Locate the cell with the specified text and output its [x, y] center coordinate. 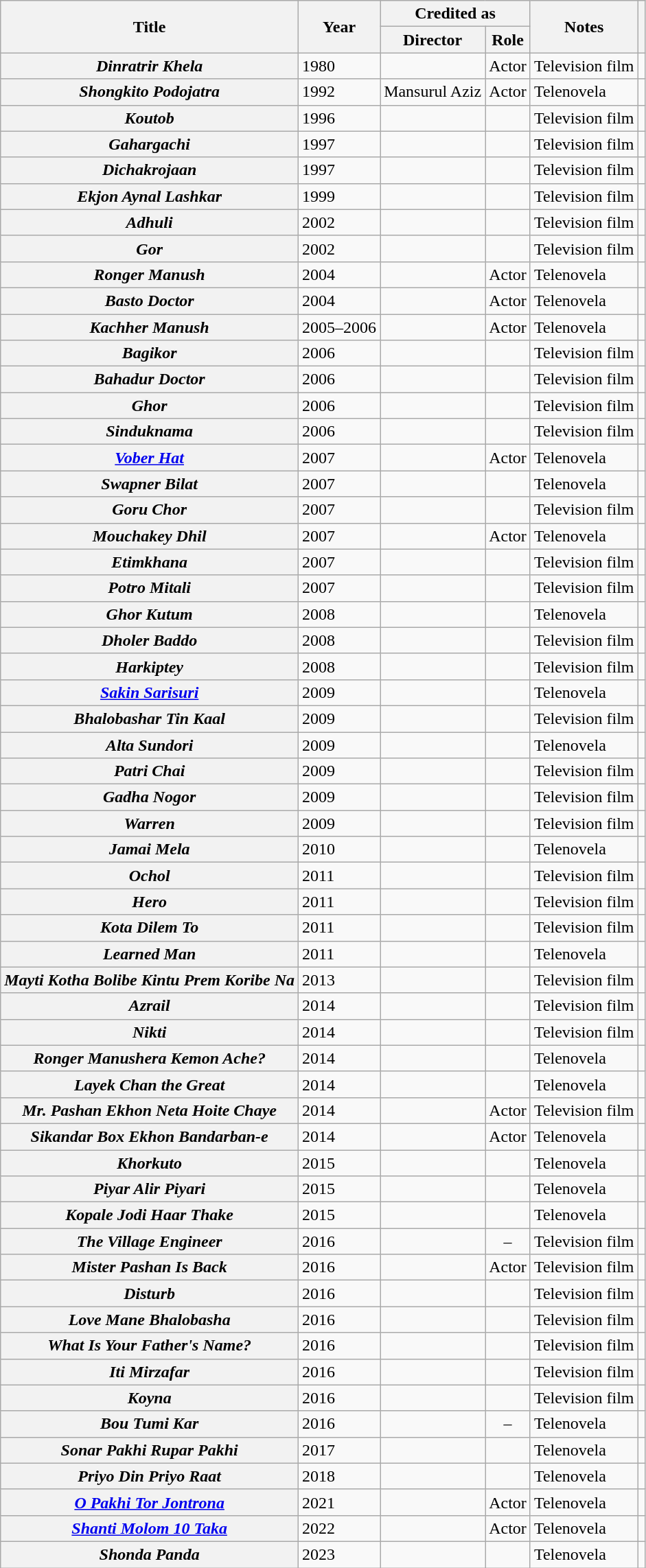
Koyna [150, 1398]
Learned Man [150, 954]
2022 [339, 1528]
Nikti [150, 1032]
Layek Chan the Great [150, 1084]
Dinratrir Khela [150, 66]
Ronger Manushera Kemon Ache? [150, 1058]
Sikandar Box Ekhon Bandarban-e [150, 1136]
Swapner Bilat [150, 484]
Shonda Panda [150, 1554]
Adhuli [150, 222]
What Is Your Father's Name? [150, 1346]
Year [339, 27]
Disturb [150, 1294]
Dholer Baddo [150, 640]
Vober Hat [150, 458]
Azrail [150, 1006]
Bagikor [150, 353]
Mister Pashan Is Back [150, 1267]
Etimkhana [150, 562]
Credited as [456, 14]
Alta Sundori [150, 745]
Mansurul Aziz [432, 92]
2013 [339, 980]
Hero [150, 902]
Gadha Nogor [150, 797]
1996 [339, 118]
Koutob [150, 118]
Mr. Pashan Ekhon Neta Hoite Chaye [150, 1110]
Bahadur Doctor [150, 379]
2018 [339, 1476]
Warren [150, 823]
Ghor [150, 406]
Kota Dilem To [150, 928]
Goru Chor [150, 510]
2021 [339, 1502]
Shongkito Podojatra [150, 92]
Dichakrojaan [150, 170]
Kopale Jodi Haar Thake [150, 1215]
Ghor Kutum [150, 614]
Sinduknama [150, 432]
2005–2006 [339, 327]
Gahargachi [150, 144]
1992 [339, 92]
O Pakhi Tor Jontrona [150, 1502]
Shanti Molom 10 Taka [150, 1528]
Potro Mitali [150, 588]
Bou Tumi Kar [150, 1424]
Priyo Din Priyo Raat [150, 1476]
Notes [584, 27]
Gor [150, 248]
Ekjon Aynal Lashkar [150, 196]
Basto Doctor [150, 301]
2017 [339, 1450]
Title [150, 27]
Ronger Manush [150, 274]
1999 [339, 196]
Role [508, 40]
Iti Mirzafar [150, 1372]
Khorkuto [150, 1163]
Director [432, 40]
Bhalobashar Tin Kaal [150, 718]
2023 [339, 1554]
1980 [339, 66]
2010 [339, 850]
Sakin Sarisuri [150, 692]
Jamai Mela [150, 850]
Piyar Alir Piyari [150, 1189]
Mouchakey Dhil [150, 536]
Love Mane Bhalobasha [150, 1320]
Ochol [150, 876]
Mayti Kotha Bolibe Kintu Prem Koribe Na [150, 980]
Harkiptey [150, 666]
The Village Engineer [150, 1241]
Patri Chai [150, 771]
Sonar Pakhi Rupar Pakhi [150, 1450]
Kachher Manush [150, 327]
